Return (X, Y) of the center of cell containing provided text 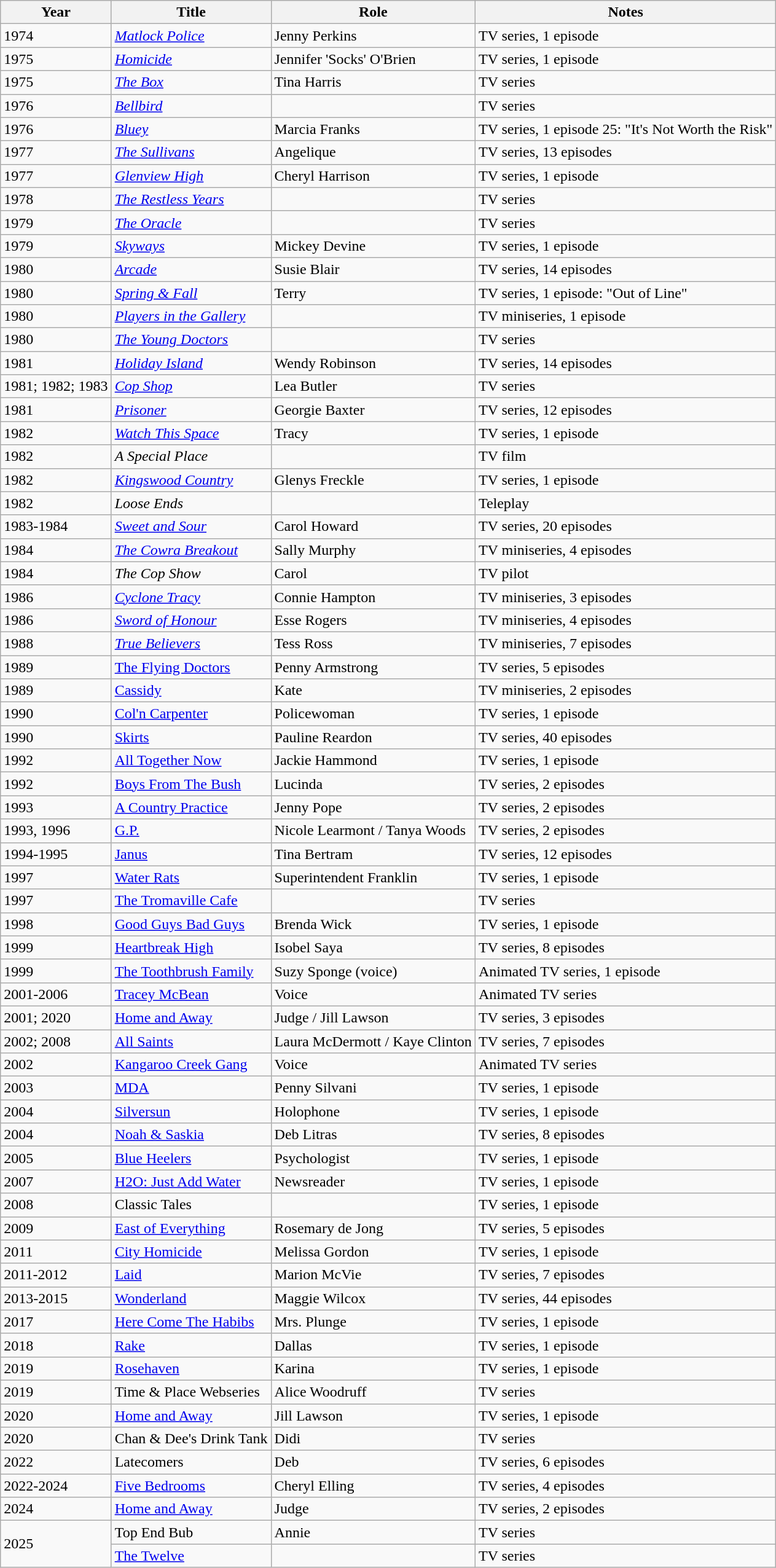
1988 (56, 643)
Glenview High (191, 176)
Holophone (373, 1111)
The Twelve (191, 1556)
Kate (373, 691)
Terry (373, 293)
Boys From The Bush (191, 784)
Maggie Wilcox (373, 1298)
2008 (56, 1205)
Animated TV series, 1 episode (625, 971)
Penny Armstrong (373, 667)
All Together Now (191, 761)
Homicide (191, 59)
1974 (56, 36)
Cyclone Tracy (191, 597)
TV series, 40 episodes (625, 737)
Sword of Honour (191, 620)
Jennifer 'Socks' O'Brien (373, 59)
The Sullivans (191, 152)
The Box (191, 82)
Skirts (191, 737)
Blue Heelers (191, 1158)
The Tromaville Cafe (191, 901)
TV pilot (625, 573)
Players in the Gallery (191, 316)
Sweet and Sour (191, 527)
Deb Litras (373, 1135)
Noah & Saskia (191, 1135)
Water Rats (191, 877)
1993, 1996 (56, 831)
Jenny Perkins (373, 36)
Tina Bertram (373, 854)
Psychologist (373, 1158)
Laura McDermott / Kaye Clinton (373, 1041)
TV series, 20 episodes (625, 527)
2011-2012 (56, 1275)
TV series, 4 episodes (625, 1486)
The Flying Doctors (191, 667)
Janus (191, 854)
TV series, 3 episodes (625, 1017)
Kingswood Country (191, 480)
Esse Rogers (373, 620)
Good Guys Bad Guys (191, 924)
Marion McVie (373, 1275)
All Saints (191, 1041)
2022-2024 (56, 1486)
2002 (56, 1065)
Time & Place Webseries (191, 1392)
City Homicide (191, 1252)
1983-1984 (56, 527)
G.P. (191, 831)
TV series, 6 episodes (625, 1462)
Tina Harris (373, 82)
2003 (56, 1088)
Jackie Hammond (373, 761)
Skyways (191, 246)
2002; 2008 (56, 1041)
TV film (625, 457)
TV series, 13 episodes (625, 152)
Glenys Freckle (373, 480)
Nicole Learmont / Tanya Woods (373, 831)
1994-1995 (56, 854)
Jenny Pope (373, 807)
Marcia Franks (373, 129)
Role (373, 12)
2011 (56, 1252)
Cheryl Elling (373, 1486)
1993 (56, 807)
2001-2006 (56, 994)
Suzy Sponge (voice) (373, 971)
TV miniseries, 2 episodes (625, 691)
Silversun (191, 1111)
2017 (56, 1322)
Bellbird (191, 106)
Carol (373, 573)
Rake (191, 1345)
2007 (56, 1182)
Deb (373, 1462)
Annie (373, 1532)
Bluey (191, 129)
Matlock Police (191, 36)
The Toothbrush Family (191, 971)
Year (56, 12)
Newsreader (373, 1182)
2018 (56, 1345)
Here Come The Habibs (191, 1322)
Isobel Saya (373, 947)
Five Bedrooms (191, 1486)
Tess Ross (373, 643)
Susie Blair (373, 269)
Mickey Devine (373, 246)
Classic Tales (191, 1205)
Notes (625, 12)
2013-2015 (56, 1298)
Policewoman (373, 714)
Penny Silvani (373, 1088)
H2O: Just Add Water (191, 1182)
Teleplay (625, 503)
Carol Howard (373, 527)
1998 (56, 924)
Cheryl Harrison (373, 176)
Rosemary de Jong (373, 1228)
Dallas (373, 1345)
Connie Hampton (373, 597)
2005 (56, 1158)
Judge / Jill Lawson (373, 1017)
Mrs. Plunge (373, 1322)
True Believers (191, 643)
Alice Woodruff (373, 1392)
1978 (56, 199)
Prisoner (191, 410)
Melissa Gordon (373, 1252)
Holiday Island (191, 363)
Loose Ends (191, 503)
Superintendent Franklin (373, 877)
1981; 1982; 1983 (56, 386)
Wendy Robinson (373, 363)
2009 (56, 1228)
2025 (56, 1544)
The Cop Show (191, 573)
Arcade (191, 269)
Jill Lawson (373, 1415)
East of Everything (191, 1228)
Cassidy (191, 691)
Spring & Fall (191, 293)
A Special Place (191, 457)
A Country Practice (191, 807)
Chan & Dee's Drink Tank (191, 1439)
Wonderland (191, 1298)
2001; 2020 (56, 1017)
MDA (191, 1088)
The Young Doctors (191, 340)
TV series, 1 episode 25: "It's Not Worth the Risk" (625, 129)
Kangaroo Creek Gang (191, 1065)
The Cowra Breakout (191, 550)
Judge (373, 1509)
TV series, 44 episodes (625, 1298)
Sally Murphy (373, 550)
TV miniseries, 3 episodes (625, 597)
2024 (56, 1509)
The Oracle (191, 222)
Pauline Reardon (373, 737)
Top End Bub (191, 1532)
Tracy (373, 433)
Tracey McBean (191, 994)
Cop Shop (191, 386)
The Restless Years (191, 199)
Title (191, 12)
Lucinda (373, 784)
Karina (373, 1368)
Lea Butler (373, 386)
Brenda Wick (373, 924)
Heartbreak High (191, 947)
TV miniseries, 1 episode (625, 316)
Laid (191, 1275)
2022 (56, 1462)
Didi (373, 1439)
Latecomers (191, 1462)
Angelique (373, 152)
Watch This Space (191, 433)
TV miniseries, 7 episodes (625, 643)
TV series, 1 episode: "Out of Line" (625, 293)
Rosehaven (191, 1368)
Col'n Carpenter (191, 714)
Georgie Baxter (373, 410)
